From the cell containing the given text, extract its center point as (X, Y) coordinate. 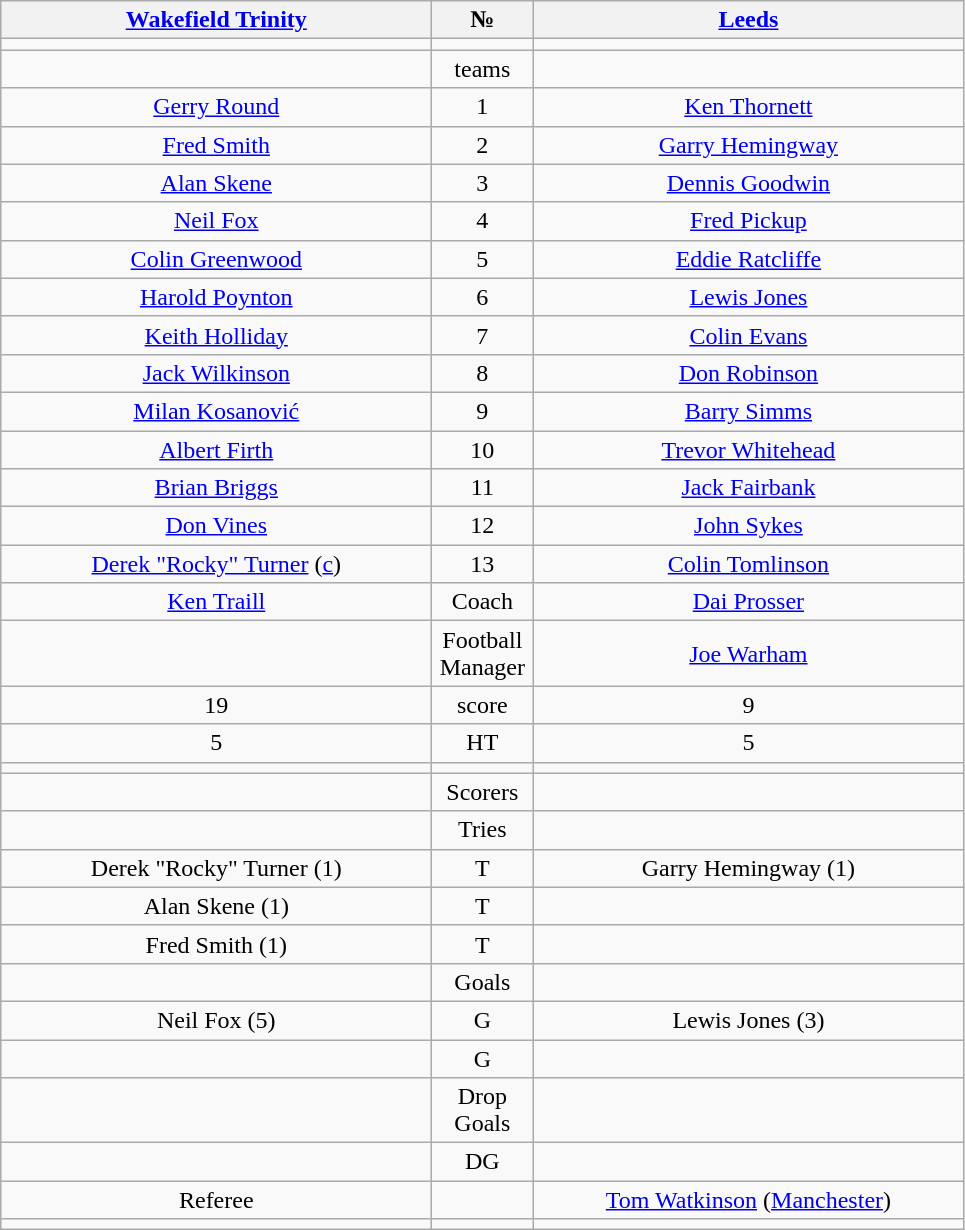
Jack Fairbank (748, 488)
Football Manager (482, 654)
Alan Skene (216, 183)
Colin Evans (748, 335)
Tries (482, 830)
Keith Holliday (216, 335)
8 (482, 373)
4 (482, 221)
Drop Goals (482, 1110)
Leeds (748, 20)
11 (482, 488)
Derek "Rocky" Turner (c) (216, 564)
12 (482, 526)
Don Robinson (748, 373)
Garry Hemingway (748, 145)
Coach (482, 602)
score (482, 705)
6 (482, 297)
Eddie Ratcliffe (748, 259)
Fred Smith (1) (216, 944)
Wakefield Trinity (216, 20)
John Sykes (748, 526)
7 (482, 335)
13 (482, 564)
Colin Tomlinson (748, 564)
Joe Warham (748, 654)
Milan Kosanović (216, 411)
teams (482, 69)
2 (482, 145)
Harold Poynton (216, 297)
Derek "Rocky" Turner (1) (216, 868)
Albert Firth (216, 449)
Barry Simms (748, 411)
Trevor Whitehead (748, 449)
Colin Greenwood (216, 259)
HT (482, 743)
Gerry Round (216, 107)
Neil Fox (216, 221)
Don Vines (216, 526)
Brian Briggs (216, 488)
Fred Smith (216, 145)
Fred Pickup (748, 221)
Tom Watkinson (Manchester) (748, 1200)
Garry Hemingway (1) (748, 868)
№ (482, 20)
3 (482, 183)
Lewis Jones (3) (748, 1020)
Referee (216, 1200)
Lewis Jones (748, 297)
Ken Thornett (748, 107)
10 (482, 449)
Dai Prosser (748, 602)
Scorers (482, 792)
1 (482, 107)
Dennis Goodwin (748, 183)
Neil Fox (5) (216, 1020)
19 (216, 705)
Ken Traill (216, 602)
Alan Skene (1) (216, 906)
DG (482, 1162)
Jack Wilkinson (216, 373)
Goals (482, 982)
